Output the [x, y] coordinate of the center of the cell containing the given text.  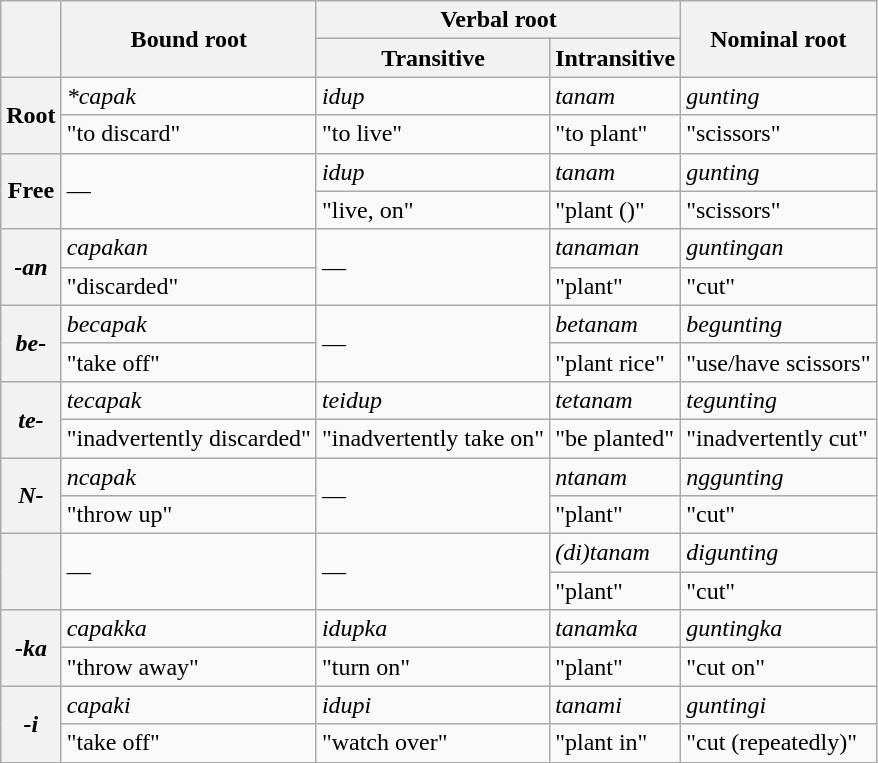
nggunting [778, 477]
teidup [432, 400]
"use/have scissors" [778, 362]
"be planted" [616, 438]
idupka [432, 629]
"to live" [432, 134]
becapak [188, 324]
tegunting [778, 400]
ncapak [188, 477]
Bound root [188, 39]
"to discard" [188, 134]
Root [31, 115]
-an [31, 267]
"inadvertently cut" [778, 438]
capakan [188, 248]
N- [31, 496]
guntingi [778, 705]
capakka [188, 629]
ntanam [616, 477]
tecapak [188, 400]
"plant in" [616, 743]
"to plant" [616, 134]
Free [31, 191]
tanamka [616, 629]
betanam [616, 324]
tanaman [616, 248]
Intransitive [616, 58]
*capak [188, 96]
"live, on" [432, 210]
digunting [778, 553]
"turn on" [432, 667]
idupi [432, 705]
tetanam [616, 400]
begunting [778, 324]
-i [31, 724]
guntingka [778, 629]
"cut (repeatedly)" [778, 743]
"watch over" [432, 743]
tanami [616, 705]
-ka [31, 648]
"inadvertently discarded" [188, 438]
"inadvertently take on" [432, 438]
"discarded" [188, 286]
guntingan [778, 248]
Transitive [432, 58]
Verbal root [498, 20]
Nominal root [778, 39]
capaki [188, 705]
"throw up" [188, 515]
te- [31, 419]
"throw away" [188, 667]
"plant ()" [616, 210]
(di)tanam [616, 553]
"cut on" [778, 667]
be- [31, 343]
"plant rice" [616, 362]
